Detect which cell encompasses the target text, then output its (X, Y) center coordinate. 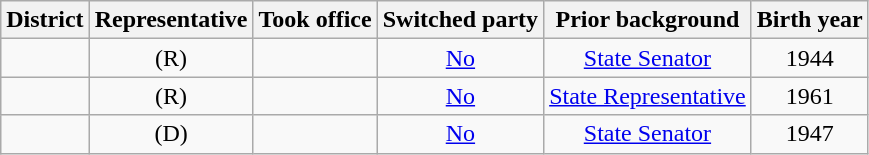
Took office (315, 20)
State Representative (648, 96)
1961 (810, 96)
1944 (810, 58)
(D) (171, 134)
Birth year (810, 20)
Switched party (460, 20)
1947 (810, 134)
Representative (171, 20)
Prior background (648, 20)
District (45, 20)
